Identify which cell holds the provided text, then report its (X, Y) central coordinate. 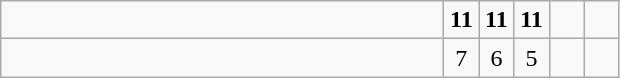
5 (532, 58)
7 (462, 58)
6 (496, 58)
